Pinpoint the cell where the given text exists, returning its [x, y] midpoint coordinate. 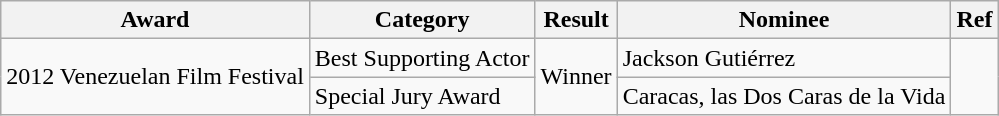
Result [576, 20]
Winner [576, 77]
Award [156, 20]
Best Supporting Actor [422, 58]
Caracas, las Dos Caras de la Vida [784, 96]
Special Jury Award [422, 96]
Category [422, 20]
Nominee [784, 20]
Ref [974, 20]
2012 Venezuelan Film Festival [156, 77]
Jackson Gutiérrez [784, 58]
